Scan for the cell matching the given text and deliver its [x, y] coordinate at center. 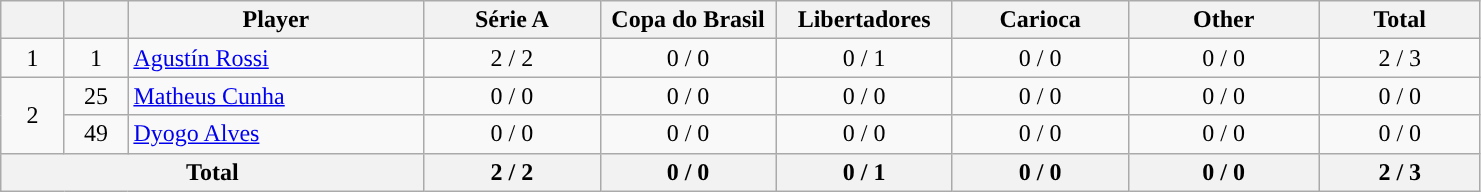
Dyogo Alves [276, 134]
Carioca [1040, 20]
Copa do Brasil [688, 20]
Libertadores [864, 20]
49 [96, 134]
Matheus Cunha [276, 96]
Agustín Rossi [276, 58]
Série A [512, 20]
Player [276, 20]
2 [33, 115]
25 [96, 96]
Other [1224, 20]
